Identify which cell holds the provided text, then report its (x, y) central coordinate. 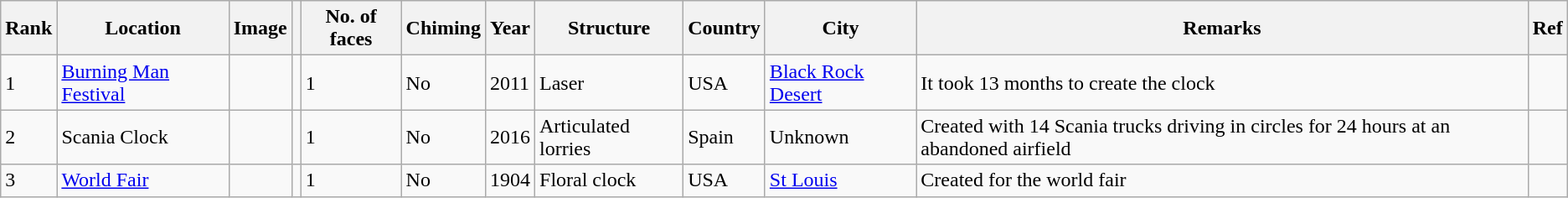
Location (142, 29)
Image (260, 29)
2011 (509, 82)
No. of faces (351, 29)
2 (28, 138)
Created with 14 Scania trucks driving in circles for 24 hours at an abandoned airfield (1222, 138)
Country (725, 29)
Year (509, 29)
Spain (725, 138)
It took 13 months to create the clock (1222, 82)
1904 (509, 180)
World Fair (142, 180)
2016 (509, 138)
Floral clock (610, 180)
Created for the world fair (1222, 180)
Chiming (443, 29)
Rank (28, 29)
Structure (610, 29)
St Louis (840, 180)
Remarks (1222, 29)
Articulated lorries (610, 138)
Laser (610, 82)
Black Rock Desert (840, 82)
3 (28, 180)
Scania Clock (142, 138)
Burning Man Festival (142, 82)
City (840, 29)
Ref (1548, 29)
Unknown (840, 138)
